For the text-containing cell, return its midpoint in [x, y] coordinate format. 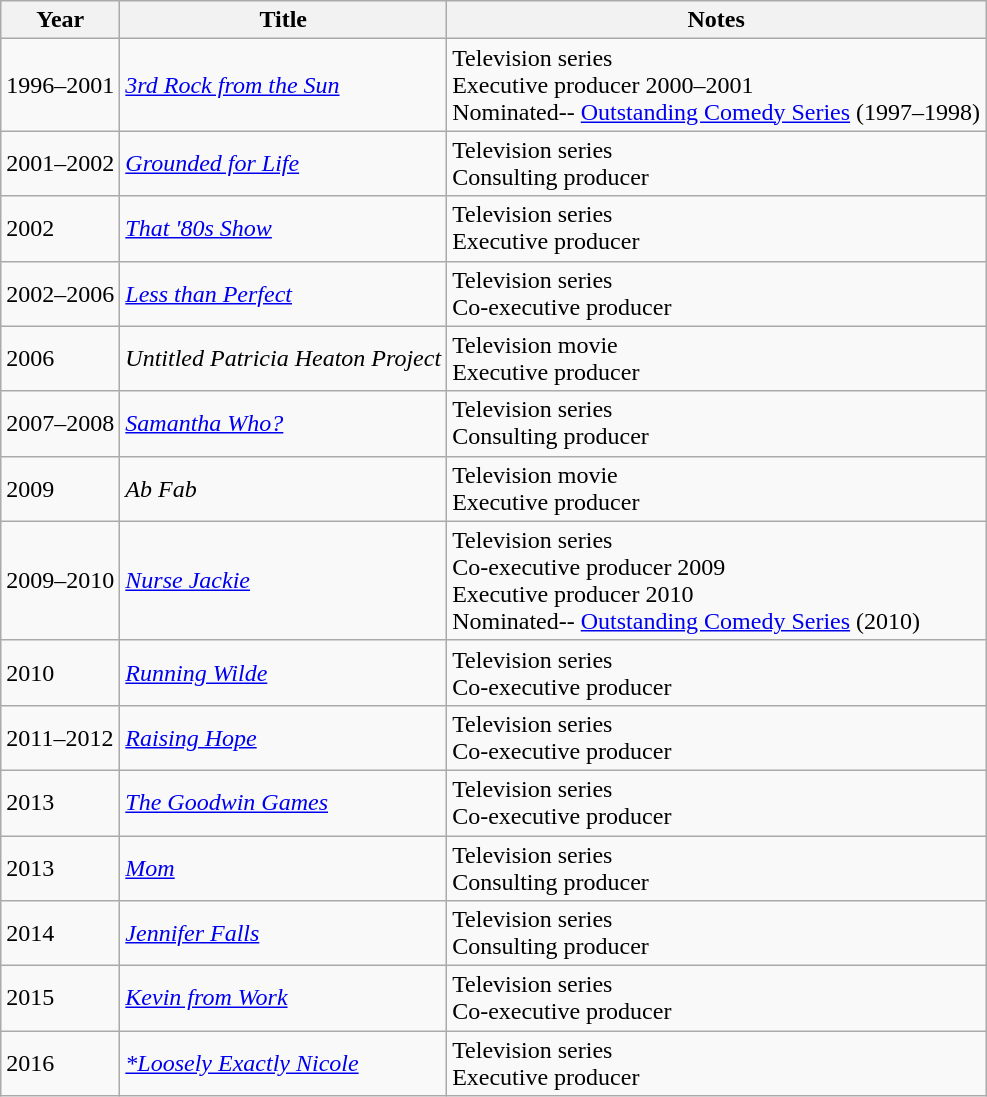
2009 [60, 488]
Less than Perfect [284, 294]
3rd Rock from the Sun [284, 85]
2007–2008 [60, 424]
2016 [60, 1064]
Raising Hope [284, 738]
2001–2002 [60, 164]
2006 [60, 358]
Notes [716, 20]
Television seriesExecutive producer 2000–2001Nominated-- Outstanding Comedy Series (1997–1998) [716, 85]
That '80s Show [284, 228]
Nurse Jackie [284, 580]
Samantha Who? [284, 424]
Jennifer Falls [284, 934]
2014 [60, 934]
Mom [284, 868]
Kevin from Work [284, 998]
The Goodwin Games [284, 802]
2011–2012 [60, 738]
Television seriesCo-executive producer 2009Executive producer 2010Nominated-- Outstanding Comedy Series (2010) [716, 580]
1996–2001 [60, 85]
Grounded for Life [284, 164]
Ab Fab [284, 488]
Year [60, 20]
*Loosely Exactly Nicole [284, 1064]
2010 [60, 672]
Untitled Patricia Heaton Project [284, 358]
2002 [60, 228]
Title [284, 20]
Running Wilde [284, 672]
2002–2006 [60, 294]
2009–2010 [60, 580]
2015 [60, 998]
